Provide the (x, y) coordinate of the cell's center where the given text is located.  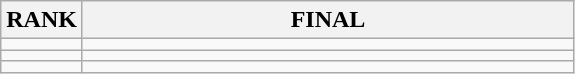
FINAL (328, 20)
RANK (42, 20)
